Identify which cell holds the provided text, then report its [x, y] central coordinate. 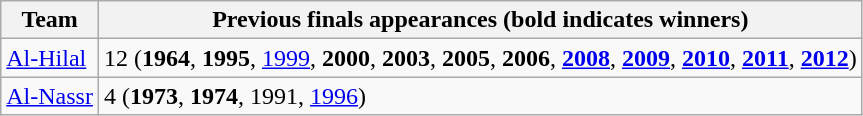
12 (1964, 1995, 1999, 2000, 2003, 2005, 2006, 2008, 2009, 2010, 2011, 2012) [480, 58]
Al-Nassr [50, 96]
Previous finals appearances (bold indicates winners) [480, 20]
4 (1973, 1974, 1991, 1996) [480, 96]
Al-Hilal [50, 58]
Team [50, 20]
